Pinpoint the cell where the given text exists, returning its [x, y] midpoint coordinate. 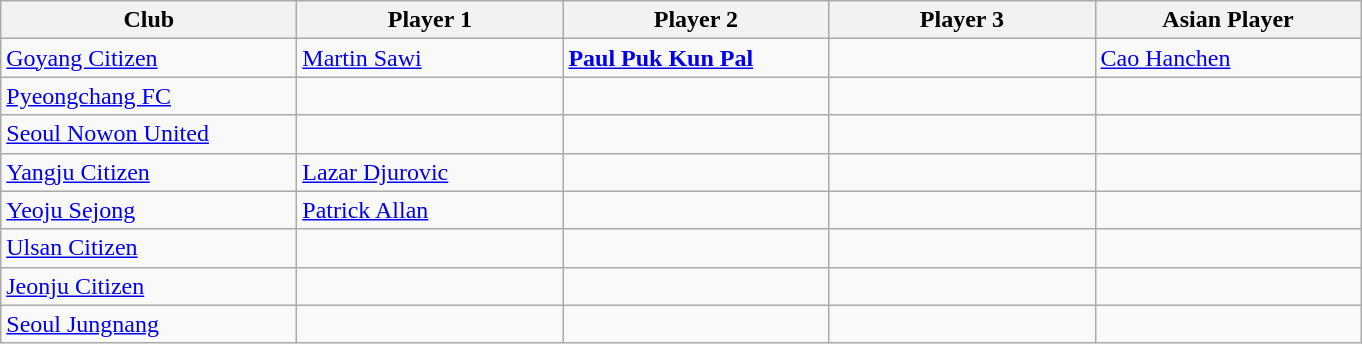
Martin Sawi [430, 58]
Pyeongchang FC [149, 96]
Asian Player [1228, 20]
Cao Hanchen [1228, 58]
Yangju Citizen [149, 172]
Yeoju Sejong [149, 210]
Lazar Djurovic [430, 172]
Jeonju Citizen [149, 286]
Goyang Citizen [149, 58]
Paul Puk Kun Pal [696, 58]
Club [149, 20]
Seoul Jungnang [149, 324]
Seoul Nowon United [149, 134]
Ulsan Citizen [149, 248]
Patrick Allan [430, 210]
Player 3 [962, 20]
Player 1 [430, 20]
Player 2 [696, 20]
